Return (X, Y) of the center of cell containing provided text 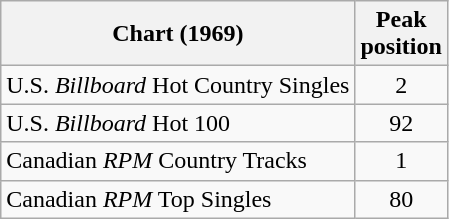
Canadian RPM Top Singles (178, 199)
U.S. Billboard Hot 100 (178, 123)
Peakposition (401, 34)
92 (401, 123)
U.S. Billboard Hot Country Singles (178, 85)
Chart (1969) (178, 34)
2 (401, 85)
Canadian RPM Country Tracks (178, 161)
80 (401, 199)
1 (401, 161)
